Provide the [x, y] coordinate of the cell's center where the given text is located.  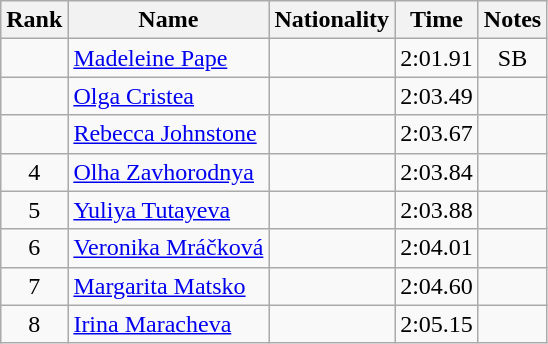
Olga Cristea [168, 96]
2:05.15 [437, 324]
Name [168, 20]
Madeleine Pape [168, 58]
5 [34, 210]
SB [512, 58]
2:03.67 [437, 134]
Rebecca Johnstone [168, 134]
Olha Zavhorodnya [168, 172]
Yuliya Tutayeva [168, 210]
2:01.91 [437, 58]
Nationality [332, 20]
Rank [34, 20]
Margarita Matsko [168, 286]
2:04.01 [437, 248]
4 [34, 172]
2:03.49 [437, 96]
Veronika Mráčková [168, 248]
Irina Maracheva [168, 324]
2:04.60 [437, 286]
7 [34, 286]
8 [34, 324]
Notes [512, 20]
2:03.84 [437, 172]
2:03.88 [437, 210]
Time [437, 20]
6 [34, 248]
